Return [x, y] of the center of cell containing provided text 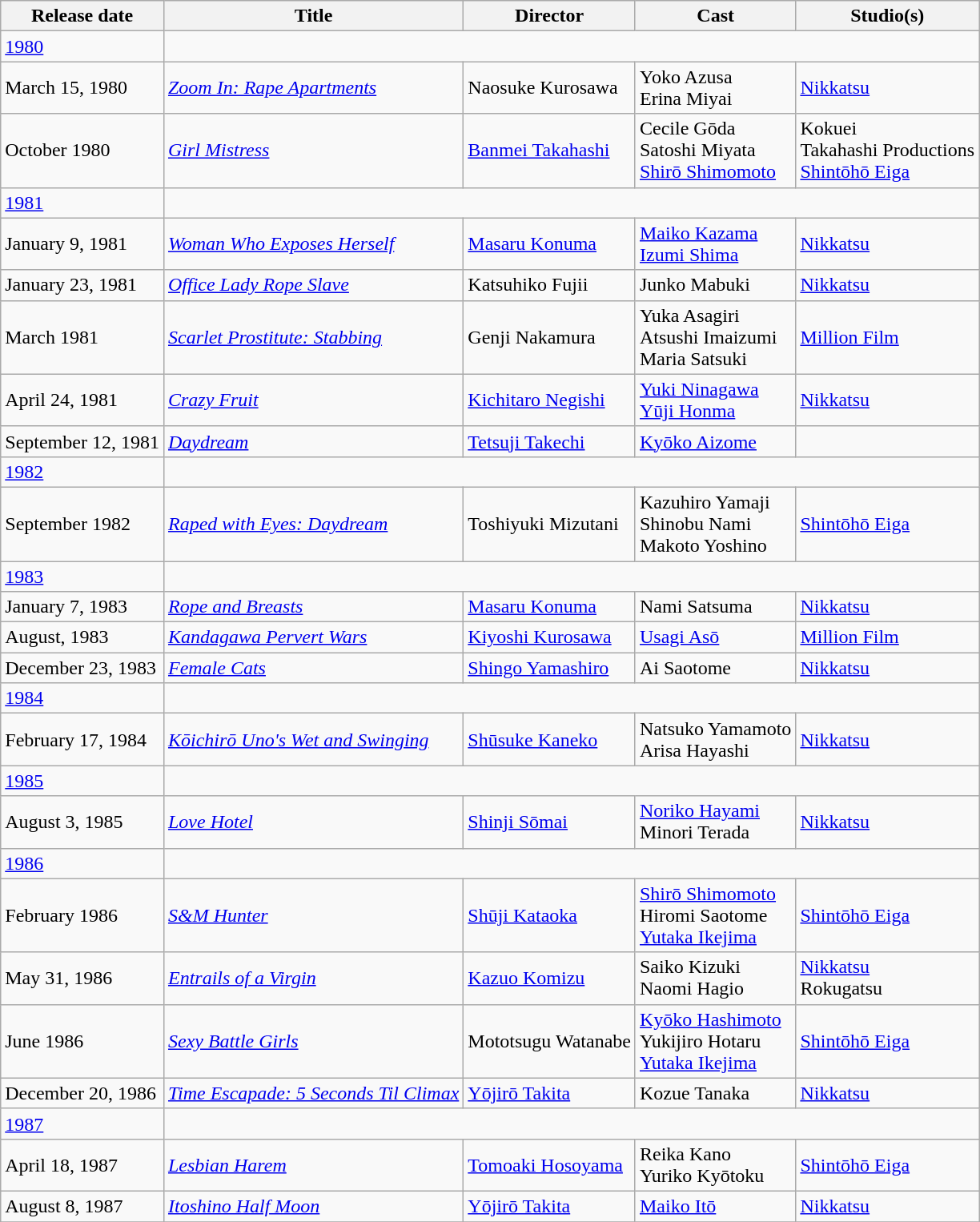
Studio(s) [887, 16]
Banmei Takahashi [549, 151]
August 3, 1985 [82, 822]
Female Cats [313, 668]
KokueiTakahashi ProductionsShintōhō Eiga [887, 151]
Maiko Itō [715, 1206]
Kichitaro Negishi [549, 400]
January 9, 1981 [82, 243]
1985 [82, 781]
Saiko KizukiNaomi Hagio [715, 979]
Toshiyuki Mizutani [549, 524]
1982 [82, 472]
Kazuhiro YamajiShinobu NamiMakoto Yoshino [715, 524]
1980 [82, 46]
February 17, 1984 [82, 740]
Usagi Asō [715, 637]
Genji Nakamura [549, 337]
May 31, 1986 [82, 979]
Girl Mistress [313, 151]
NikkatsuRokugatsu [887, 979]
1981 [82, 203]
1984 [82, 698]
Scarlet Prostitute: Stabbing [313, 337]
Tomoaki Hosoyama [549, 1164]
January 23, 1981 [82, 285]
Title [313, 16]
1987 [82, 1124]
March 1981 [82, 337]
Mototsugu Watanabe [549, 1041]
Maiko KazamaIzumi Shima [715, 243]
Entrails of a Virgin [313, 979]
September 1982 [82, 524]
Kiyoshi Kurosawa [549, 637]
Sexy Battle Girls [313, 1041]
Shūji Kataoka [549, 915]
Kyōko Aizome [715, 441]
Release date [82, 16]
Shirō ShimomotoHiromi SaotomeYutaka Ikejima [715, 915]
Kyōko HashimotoYukijiro HotaruYutaka Ikejima [715, 1041]
August 8, 1987 [82, 1206]
Cast [715, 16]
Ai Saotome [715, 668]
Katsuhiko Fujii [549, 285]
June 1986 [82, 1041]
Zoom In: Rape Apartments [313, 88]
Itoshino Half Moon [313, 1206]
Rope and Breasts [313, 607]
Time Escapade: 5 Seconds Til Climax [313, 1093]
Office Lady Rope Slave [313, 285]
Lesbian Harem [313, 1164]
December 20, 1986 [82, 1093]
September 12, 1981 [82, 441]
S&M Hunter [313, 915]
October 1980 [82, 151]
Yuka AsagiriAtsushi ImaizumiMaria Satsuki [715, 337]
Tetsuji Takechi [549, 441]
Reika KanoYuriko Kyōtoku [715, 1164]
January 7, 1983 [82, 607]
Kazuo Komizu [549, 979]
Cecile GōdaSatoshi MiyataShirō Shimomoto [715, 151]
1983 [82, 576]
March 15, 1980 [82, 88]
Noriko HayamiMinori Terada [715, 822]
Natsuko YamamotoArisa Hayashi [715, 740]
Shinji Sōmai [549, 822]
August, 1983 [82, 637]
Shūsuke Kaneko [549, 740]
Naosuke Kurosawa [549, 88]
Kandagawa Pervert Wars [313, 637]
Yoko AzusaErina Miyai [715, 88]
Raped with Eyes: Daydream [313, 524]
December 23, 1983 [82, 668]
April 24, 1981 [82, 400]
Crazy Fruit [313, 400]
Woman Who Exposes Herself [313, 243]
Kōichirō Uno's Wet and Swinging [313, 740]
Nami Satsuma [715, 607]
April 18, 1987 [82, 1164]
1986 [82, 863]
Love Hotel [313, 822]
Junko Mabuki [715, 285]
Kozue Tanaka [715, 1093]
Director [549, 16]
Yuki NinagawaYūji Honma [715, 400]
February 1986 [82, 915]
Shingo Yamashiro [549, 668]
Daydream [313, 441]
